Determine the [X, Y] coordinate at the center of the cell enclosing the given text.  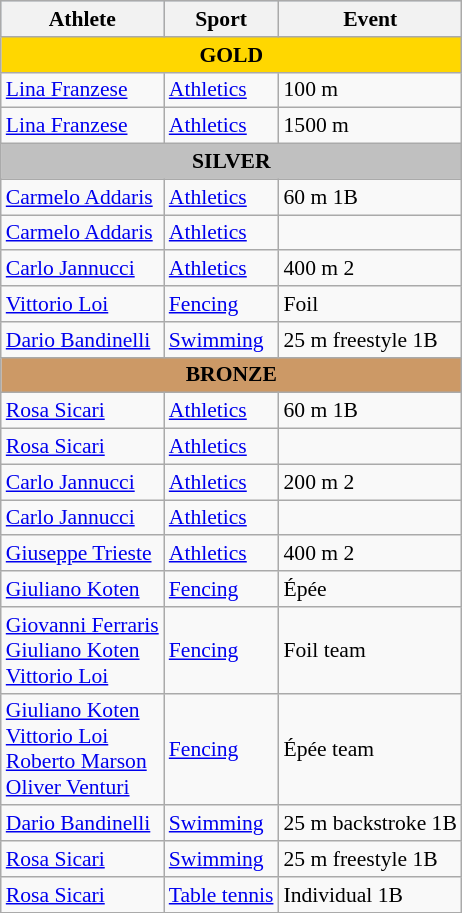
100 m [370, 90]
200 m 2 [370, 482]
GOLD [232, 55]
Individual 1B [370, 895]
Épée team [370, 749]
Giuliano Koten [82, 589]
Giuseppe Trieste [82, 554]
BRONZE [232, 375]
Vittorio Loi [82, 304]
Giuliano KotenVittorio LoiRoberto MarsonOliver Venturi [82, 749]
Épée [370, 589]
Sport [222, 19]
1500 m [370, 126]
Table tennis [222, 895]
Foil team [370, 650]
Foil [370, 304]
SILVER [232, 162]
Athlete [82, 19]
Event [370, 19]
25 m backstroke 1B [370, 824]
Giovanni FerrarisGiuliano KotenVittorio Loi [82, 650]
